Determine the [x, y] coordinate at the center of the cell enclosing the given text.  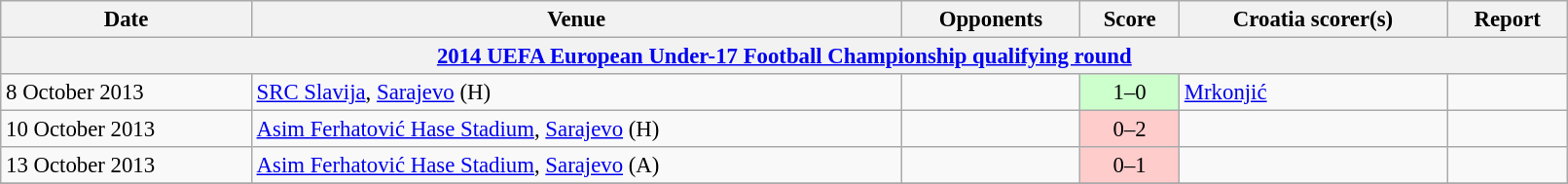
0–2 [1130, 129]
Mrkonjić [1312, 92]
Date [127, 19]
10 October 2013 [127, 129]
Report [1508, 19]
Asim Ferhatović Hase Stadium, Sarajevo (H) [576, 129]
2014 UEFA European Under-17 Football Championship qualifying round [784, 56]
SRC Slavija, Sarajevo (H) [576, 92]
Asim Ferhatović Hase Stadium, Sarajevo (A) [576, 166]
1–0 [1130, 92]
Venue [576, 19]
Opponents [991, 19]
Croatia scorer(s) [1312, 19]
Score [1130, 19]
13 October 2013 [127, 166]
8 October 2013 [127, 92]
0–1 [1130, 166]
